Output the (x, y) coordinate of the center of the cell containing the given text.  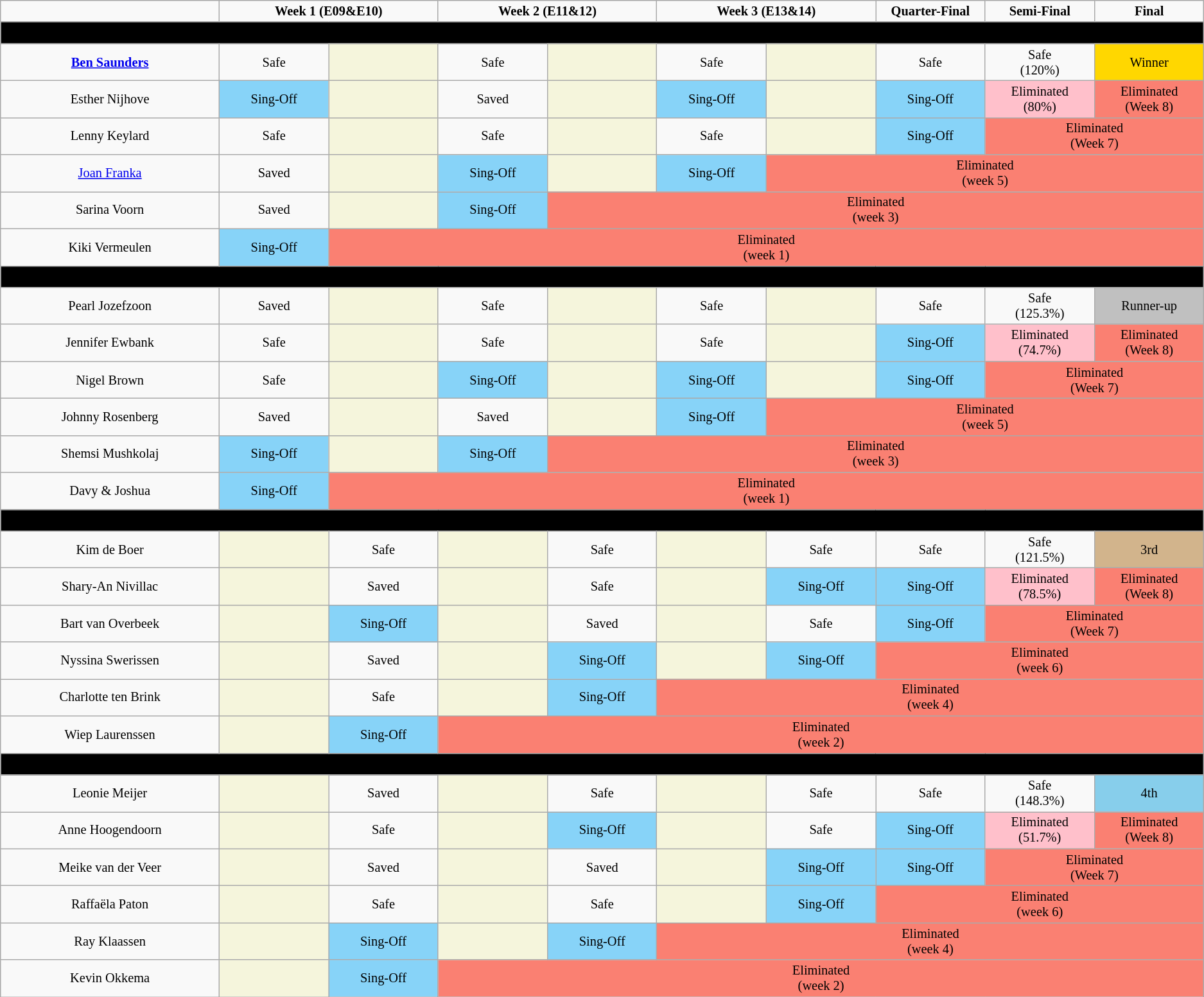
Lenny Keylard (110, 136)
Semi-Final (1040, 11)
Eliminated(80%) (1040, 99)
Final (1149, 11)
Eliminated(74.7%) (1040, 343)
Davy & Joshua (110, 491)
Eliminated(51.7%) (1040, 830)
4th (1149, 793)
Johnny Rosenberg (110, 417)
Kevin Okkema (110, 978)
TEAM NICK&SIMON (602, 277)
TEAM JEROEN (602, 764)
Joan Franka (110, 173)
Safe(125.3%) (1040, 306)
Safe(120%) (1040, 62)
Nigel Brown (110, 380)
3rd (1149, 550)
Anne Hoogendoorn (110, 830)
Safe(121.5%) (1040, 550)
Week 1 (E09&E10) (329, 11)
Pearl Jozefzoon (110, 306)
Kim de Boer (110, 550)
Bart van Overbeek (110, 623)
Week 2 (E11&12) (547, 11)
Leonie Meijer (110, 793)
TEAM ANGELA (602, 520)
Runner-up (1149, 306)
Shemsi Mushkolaj (110, 454)
Ray Klaassen (110, 941)
Esther Nijhove (110, 99)
Sarina Voorn (110, 210)
TEAM VAN VELZEN (602, 33)
Shary-An Nivillac (110, 586)
Kiki Vermeulen (110, 247)
Raffaëla Paton (110, 904)
Safe(148.3%) (1040, 793)
Eliminated(78.5%) (1040, 586)
Nyssina Swerissen (110, 661)
Quarter-Final (930, 11)
Week 3 (E13&14) (767, 11)
Meike van der Veer (110, 867)
Charlotte ten Brink (110, 697)
Wiep Laurenssen (110, 734)
Jennifer Ewbank (110, 343)
Winner (1149, 62)
Ben Saunders (110, 62)
